Search for the cell housing the specified text and yield its (x, y) center coordinate. 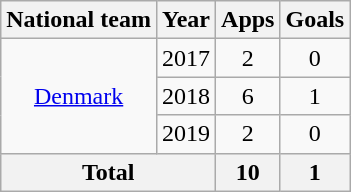
Year (186, 20)
National team (79, 20)
2019 (186, 134)
2017 (186, 58)
10 (248, 172)
Goals (315, 20)
Total (108, 172)
Denmark (79, 96)
2018 (186, 96)
Apps (248, 20)
6 (248, 96)
